For the text-containing cell, return its midpoint in (X, Y) coordinate format. 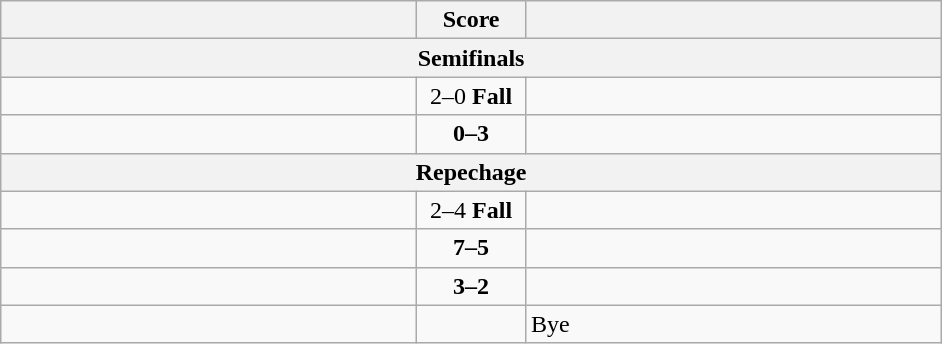
Semifinals (472, 58)
Repechage (472, 172)
2–0 Fall (472, 96)
Score (472, 20)
3–2 (472, 286)
Bye (733, 324)
2–4 Fall (472, 210)
0–3 (472, 134)
7–5 (472, 248)
